Find where the given text appears and provide that cell's center as [X, Y] coordinate. 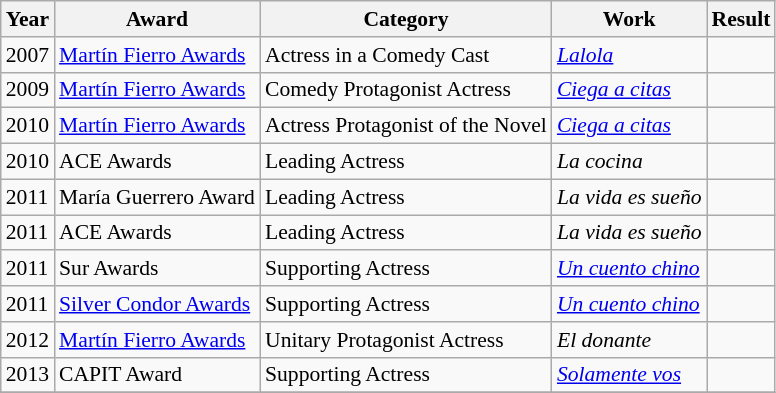
La cocina [630, 162]
Award [157, 19]
Work [630, 19]
2009 [28, 90]
Unitary Protagonist Actress [406, 340]
María Guerrero Award [157, 197]
Comedy Protagonist Actress [406, 90]
2007 [28, 55]
Category [406, 19]
Result [742, 19]
CAPIT Award [157, 375]
Lalola [630, 55]
2013 [28, 375]
Year [28, 19]
Sur Awards [157, 269]
2012 [28, 340]
Solamente vos [630, 375]
Silver Condor Awards [157, 304]
Actress in a Comedy Cast [406, 55]
El donante [630, 340]
Actress Protagonist of the Novel [406, 126]
